Return [X, Y] of the center of cell containing provided text 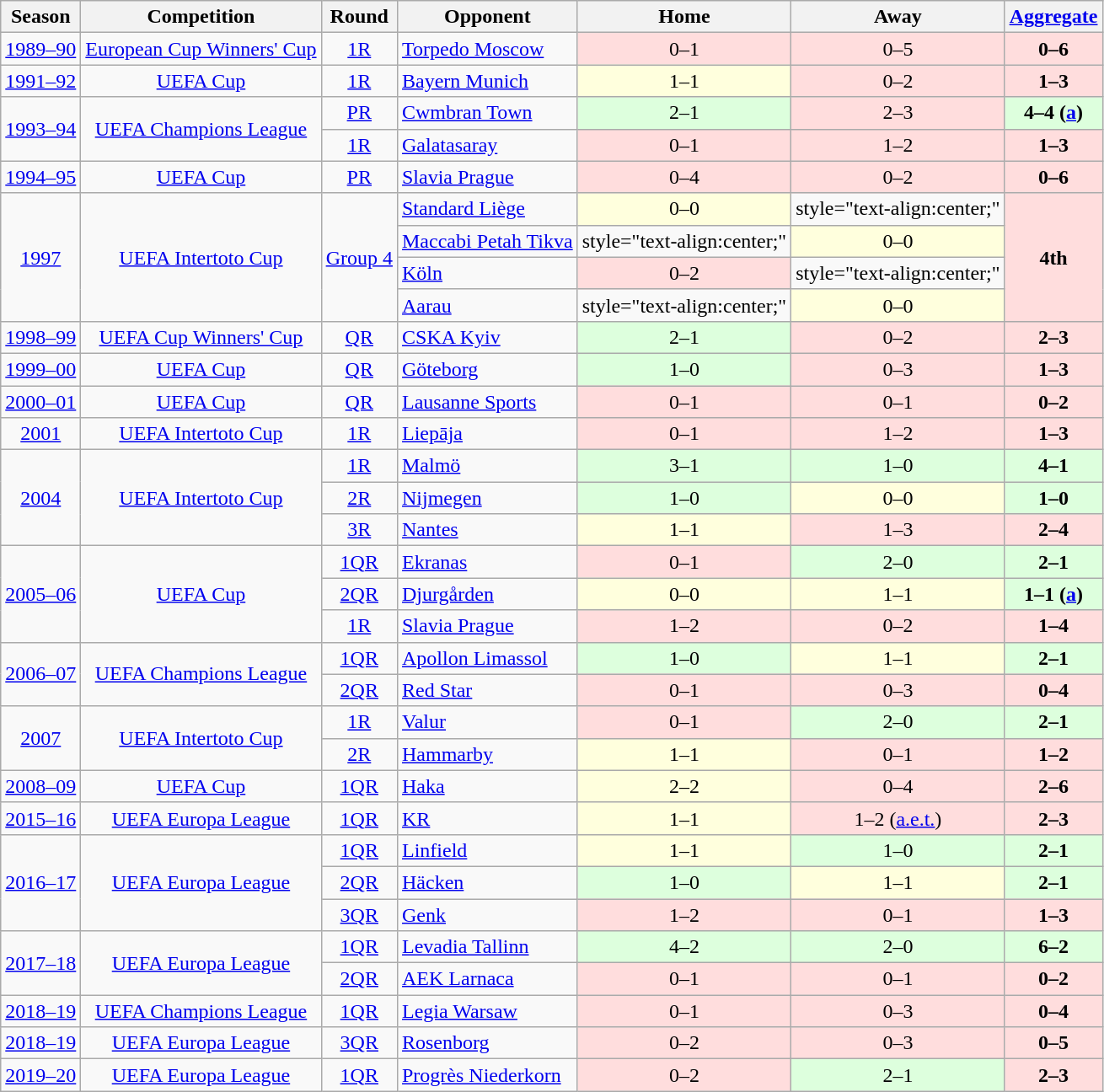
Nijmegen [487, 498]
Haka [487, 786]
Opponent [487, 17]
1–2 (a.e.t.) [898, 818]
1989–90 [40, 49]
Aggregate [1053, 17]
2–6 [1053, 786]
1–4 [1053, 626]
2000–01 [40, 402]
2005–06 [40, 594]
Home [684, 17]
Bayern Munich [487, 81]
2006–07 [40, 674]
Levadia Tallinn [487, 947]
Aarau [487, 305]
Red Star [487, 690]
Göteborg [487, 369]
Nantes [487, 530]
2–4 [1053, 530]
4th [1053, 257]
Maccabi Petah Tikva [487, 241]
Hammarby [487, 754]
2017–18 [40, 963]
Köln [487, 273]
Rosenborg [487, 1043]
6–2 [1053, 947]
Häcken [487, 882]
KR [487, 818]
3R [359, 530]
2004 [40, 498]
2019–20 [40, 1075]
4–2 [684, 947]
Standard Liège [487, 209]
CSKA Kyiv [487, 337]
UEFA Cup Winners' Cup [201, 337]
Valur [487, 722]
Linfield [487, 850]
Torpedo Moscow [487, 49]
2016–17 [40, 882]
2001 [40, 434]
2015–16 [40, 818]
Genk [487, 914]
Season [40, 17]
3–1 [684, 466]
1993–94 [40, 129]
1994–95 [40, 177]
4–4 (a) [1053, 113]
Away [898, 17]
Round [359, 17]
1–1 (a) [1053, 594]
Galatasaray [487, 145]
Ekranas [487, 562]
Liepāja [487, 434]
2008–09 [40, 786]
1998–99 [40, 337]
Malmö [487, 466]
Apollon Limassol [487, 658]
Progrès Niederkorn [487, 1075]
2007 [40, 738]
2–2 [684, 786]
AEK Larnaca [487, 979]
1999–00 [40, 369]
4–1 [1053, 466]
Competition [201, 17]
Lausanne Sports [487, 402]
1997 [40, 257]
1991–92 [40, 81]
Cwmbran Town [487, 113]
European Cup Winners' Cup [201, 49]
Djurgården [487, 594]
Group 4 [359, 257]
Legia Warsaw [487, 1011]
